Extract the (x, y) coordinate from the center of the cell holding the provided text.  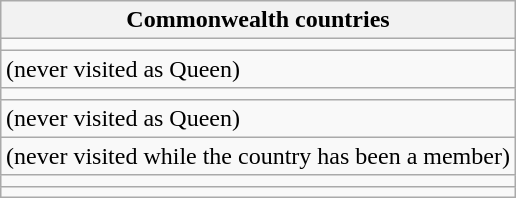
(never visited while the country has been a member) (258, 156)
Commonwealth countries (258, 20)
